For the text-containing cell, return its midpoint in [X, Y] coordinate format. 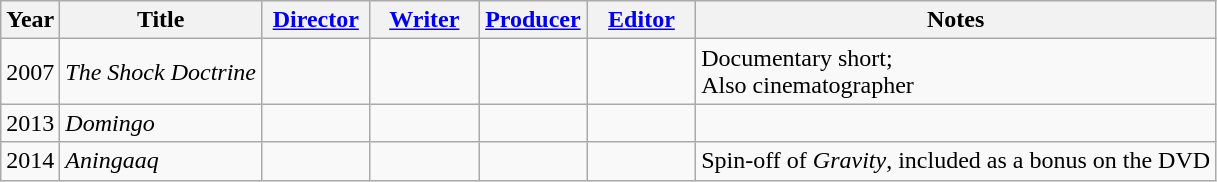
The Shock Doctrine [161, 72]
Domingo [161, 123]
Year [30, 20]
Aningaaq [161, 161]
Spin-off of Gravity, included as a bonus on the DVD [956, 161]
2013 [30, 123]
Writer [424, 20]
Notes [956, 20]
2014 [30, 161]
2007 [30, 72]
Title [161, 20]
Producer [534, 20]
Documentary short;Also cinematographer [956, 72]
Editor [642, 20]
Director [316, 20]
